Return the (x, y) coordinate for the center point of the cell that contains the specified text.  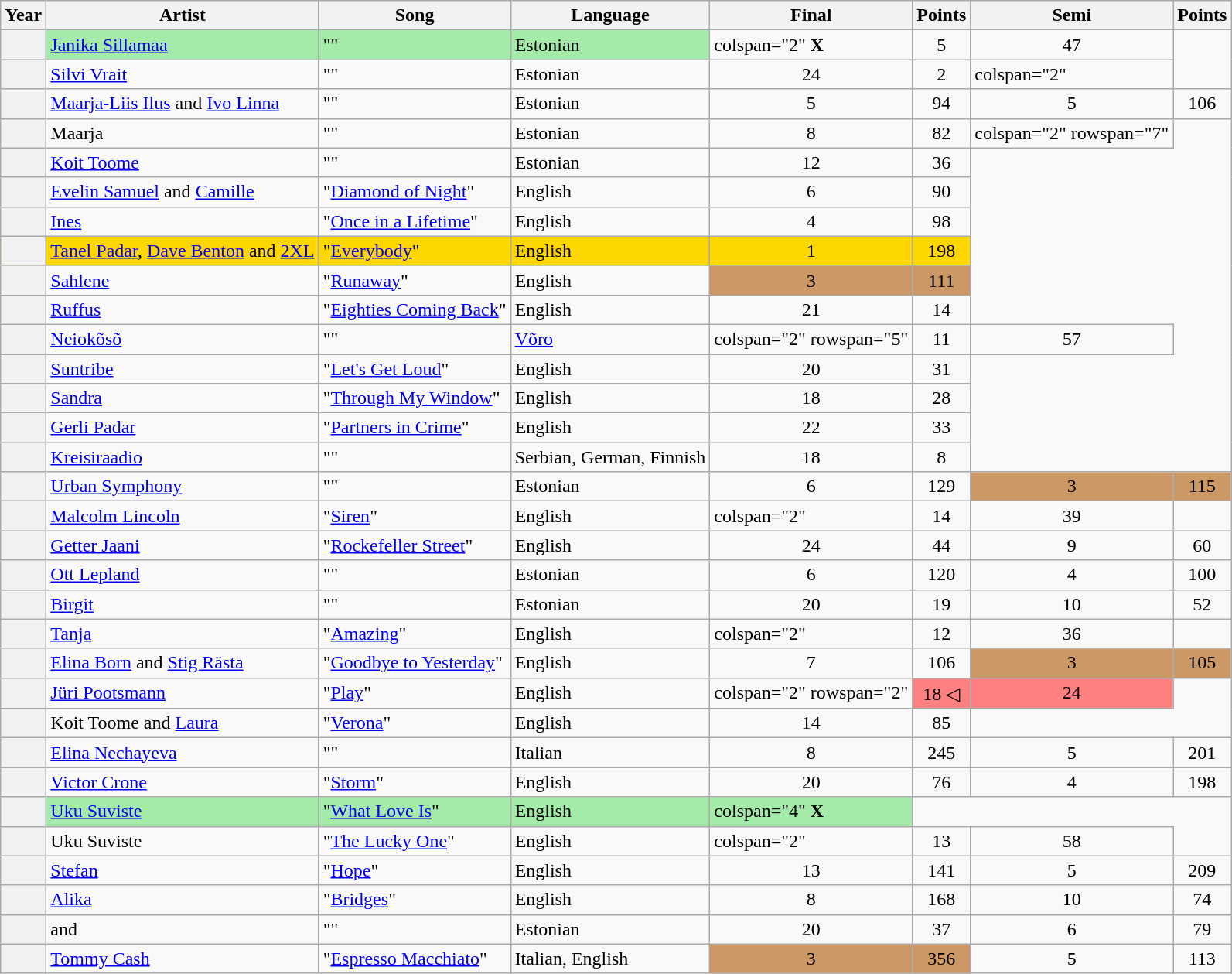
Jüri Pootsmann (183, 693)
Tanel Padar, Dave Benton and 2XL (183, 251)
"Partners in Crime" (415, 428)
33 (942, 428)
colspan="2" rowspan="7" (1072, 133)
"The Lucky One" (415, 841)
Elina Born and Stig Rästa (183, 663)
74 (1202, 900)
105 (1202, 663)
Koit Toome (183, 162)
Birgit (183, 604)
Malcolm Lincoln (183, 516)
Võro (610, 339)
Italian, English (610, 959)
18 ◁ (942, 693)
1 (811, 251)
Suntribe (183, 369)
100 (1202, 575)
"Amazing" (415, 634)
44 (942, 545)
Ott Lepland (183, 575)
Serbian, German, Finnish (610, 457)
85 (942, 723)
Artist (183, 15)
Neiokõsõ (183, 339)
356 (942, 959)
"Storm" (415, 782)
"Bridges" (415, 900)
colspan="2" X (811, 45)
57 (1072, 339)
7 (811, 663)
Italian (610, 753)
98 (942, 221)
245 (942, 753)
"Let's Get Loud" (415, 369)
colspan="4" X (811, 812)
Stefan (183, 870)
168 (942, 900)
"Goodbye to Yesterday" (415, 663)
Language (610, 15)
Gerli Padar (183, 428)
Song (415, 15)
Ruffus (183, 309)
"Eighties Coming Back" (415, 309)
2 (942, 74)
47 (1072, 45)
Kreisiraadio (183, 457)
19 (942, 604)
129 (942, 487)
Evelin Samuel and Camille (183, 192)
colspan="2" rowspan="2" (811, 693)
58 (1072, 841)
Elina Nechayeva (183, 753)
"Espresso Macchiato" (415, 959)
Sandra (183, 398)
Tommy Cash (183, 959)
Urban Symphony (183, 487)
37 (942, 929)
"Once in a Lifetime" (415, 221)
60 (1202, 545)
52 (1202, 604)
Tanja (183, 634)
"Verona" (415, 723)
9 (1072, 545)
Year (23, 15)
Janika Sillamaa (183, 45)
120 (942, 575)
"Everybody" (415, 251)
Ines (183, 221)
Maarja (183, 133)
Koit Toome and Laura (183, 723)
28 (942, 398)
82 (942, 133)
"Diamond of Night" (415, 192)
76 (942, 782)
Alika (183, 900)
"Hope" (415, 870)
90 (942, 192)
"Rockefeller Street" (415, 545)
94 (942, 104)
"Siren" (415, 516)
209 (1202, 870)
Semi (1072, 15)
39 (1072, 516)
Maarja-Liis Ilus and Ivo Linna (183, 104)
Sahlene (183, 280)
"Play" (415, 693)
31 (942, 369)
colspan="2" rowspan="5" (811, 339)
"Runaway" (415, 280)
Victor Crone (183, 782)
Final (811, 15)
201 (1202, 753)
and (183, 929)
113 (1202, 959)
22 (811, 428)
21 (811, 309)
Silvi Vrait (183, 74)
79 (1202, 929)
111 (942, 280)
"What Love Is" (415, 812)
Getter Jaani (183, 545)
141 (942, 870)
11 (942, 339)
"Through My Window" (415, 398)
115 (1202, 487)
